Provide the (X, Y) coordinate of the cell's center where the given text is located.  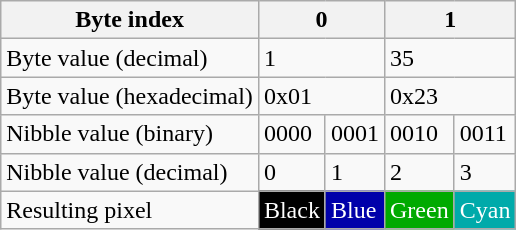
2 (419, 172)
Black (292, 210)
0000 (292, 134)
Nibble value (decimal) (130, 172)
Green (419, 210)
0x23 (450, 96)
3 (485, 172)
Blue (354, 210)
Cyan (485, 210)
Byte value (decimal) (130, 58)
0001 (354, 134)
Byte value (hexadecimal) (130, 96)
35 (450, 58)
0x01 (321, 96)
0011 (485, 134)
0010 (419, 134)
Byte index (130, 20)
Nibble value (binary) (130, 134)
Resulting pixel (130, 210)
